Scan for the cell matching the given text and deliver its (x, y) coordinate at center. 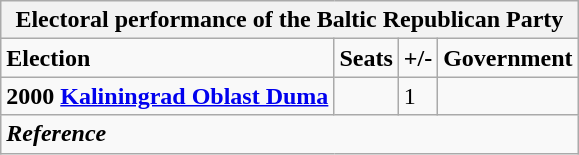
Government (508, 58)
Seats (366, 58)
Electoral performance of the Baltic Republican Party (290, 20)
2000 Kaliningrad Oblast Duma (168, 96)
Election (168, 58)
Reference (290, 134)
1 (418, 96)
+/- (418, 58)
